From the cell containing the given text, extract its center point as (X, Y) coordinate. 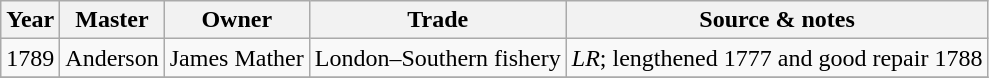
Source & notes (777, 20)
London–Southern fishery (438, 58)
Year (30, 20)
Trade (438, 20)
1789 (30, 58)
Master (112, 20)
James Mather (236, 58)
Anderson (112, 58)
Owner (236, 20)
LR; lengthened 1777 and good repair 1788 (777, 58)
